Output the [x, y] coordinate of the center of the cell containing the given text.  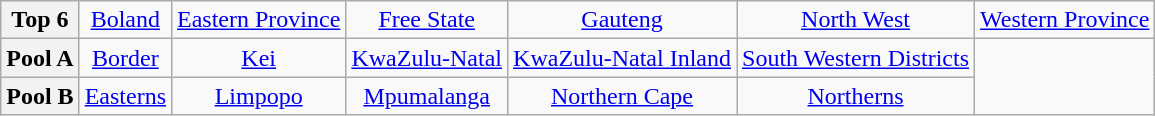
KwaZulu-Natal Inland [622, 58]
Pool A [40, 58]
Free State [427, 20]
Boland [125, 20]
Western Province [1065, 20]
South Western Districts [856, 58]
Pool B [40, 96]
Eastern Province [259, 20]
KwaZulu-Natal [427, 58]
Mpumalanga [427, 96]
Northern Cape [622, 96]
Border [125, 58]
Top 6 [40, 20]
Limpopo [259, 96]
North West [856, 20]
Gauteng [622, 20]
Easterns [125, 96]
Kei [259, 58]
Northerns [856, 96]
